Return the (x, y) coordinate for the center point of the cell that contains the specified text.  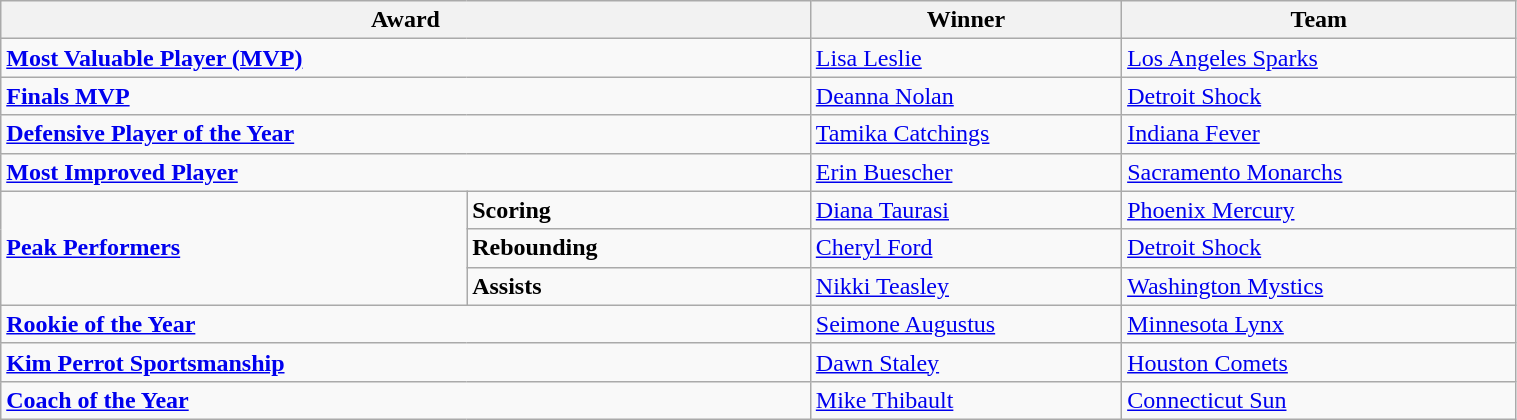
Seimone Augustus (966, 324)
Rebounding (639, 248)
Coach of the Year (406, 400)
Erin Buescher (966, 172)
Rookie of the Year (406, 324)
Winner (966, 20)
Phoenix Mercury (1319, 210)
Indiana Fever (1319, 134)
Most Improved Player (406, 172)
Connecticut Sun (1319, 400)
Cheryl Ford (966, 248)
Scoring (639, 210)
Tamika Catchings (966, 134)
Assists (639, 286)
Houston Comets (1319, 362)
Peak Performers (234, 248)
Finals MVP (406, 96)
Mike Thibault (966, 400)
Los Angeles Sparks (1319, 58)
Lisa Leslie (966, 58)
Defensive Player of the Year (406, 134)
Deanna Nolan (966, 96)
Dawn Staley (966, 362)
Award (406, 20)
Most Valuable Player (MVP) (406, 58)
Kim Perrot Sportsmanship (406, 362)
Diana Taurasi (966, 210)
Nikki Teasley (966, 286)
Minnesota Lynx (1319, 324)
Washington Mystics (1319, 286)
Sacramento Monarchs (1319, 172)
Team (1319, 20)
